Search for the cell housing the specified text and yield its [x, y] center coordinate. 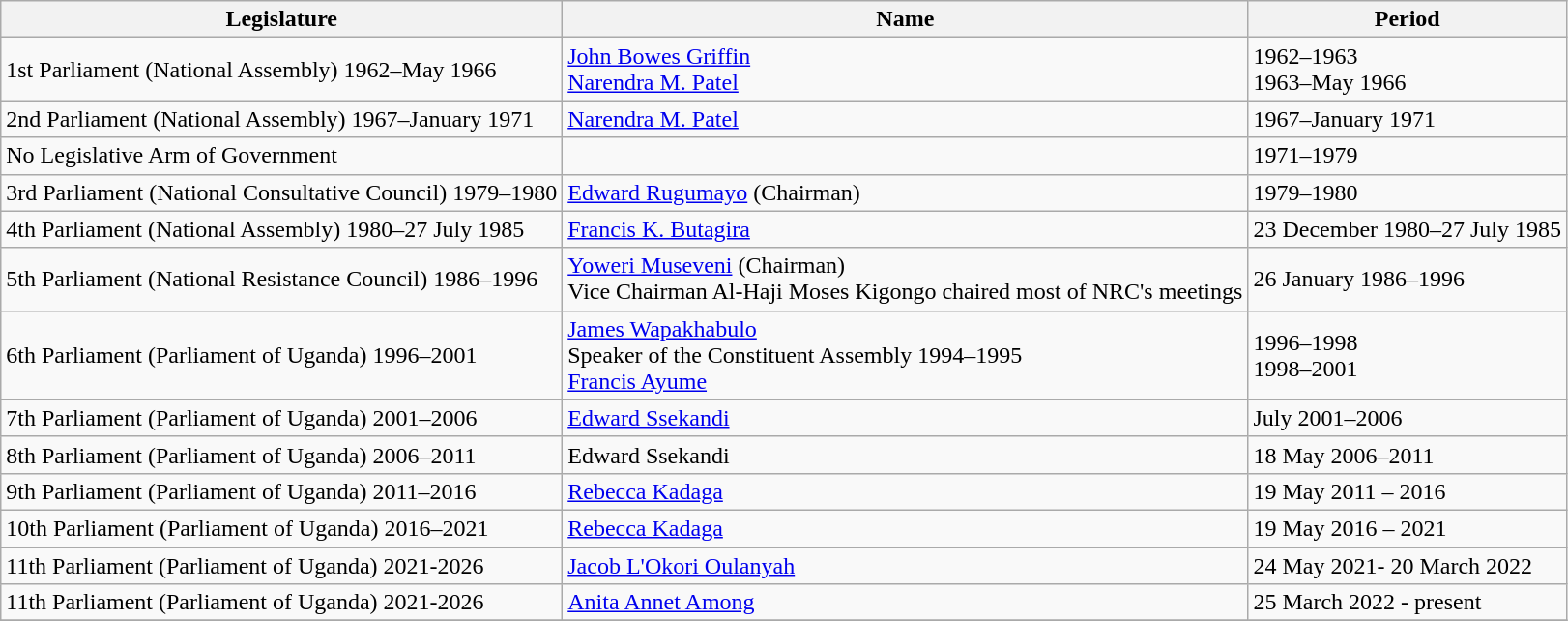
1967–January 1971 [1408, 119]
Edward Rugumayo (Chairman) [905, 192]
24 May 2021- 20 March 2022 [1408, 566]
Anita Annet Among [905, 603]
1971–1979 [1408, 156]
Jacob L'Okori Oulanyah [905, 566]
1962–19631963–May 1966 [1408, 70]
James WapakhabuloSpeaker of the Constituent Assembly 1994–1995Francis Ayume [905, 355]
Legislature [282, 19]
1st Parliament (National Assembly) 1962–May 1966 [282, 70]
19 May 2016 – 2021 [1408, 528]
26 January 1986–1996 [1408, 279]
Yoweri Museveni (Chairman)Vice Chairman Al-Haji Moses Kigongo chaired most of NRC's meetings [905, 279]
Name [905, 19]
No Legislative Arm of Government [282, 156]
4th Parliament (National Assembly) 1980–27 July 1985 [282, 229]
John Bowes GriffinNarendra M. Patel [905, 70]
9th Parliament (Parliament of Uganda) 2011–2016 [282, 491]
3rd Parliament (National Consultative Council) 1979–1980 [282, 192]
Narendra M. Patel [905, 119]
23 December 1980–27 July 1985 [1408, 229]
6th Parliament (Parliament of Uganda) 1996–2001 [282, 355]
July 2001–2006 [1408, 418]
2nd Parliament (National Assembly) 1967–January 1971 [282, 119]
18 May 2006–2011 [1408, 455]
5th Parliament (National Resistance Council) 1986–1996 [282, 279]
25 March 2022 - present [1408, 603]
1979–1980 [1408, 192]
7th Parliament (Parliament of Uganda) 2001–2006 [282, 418]
Period [1408, 19]
1996–19981998–2001 [1408, 355]
8th Parliament (Parliament of Uganda) 2006–2011 [282, 455]
Francis K. Butagira [905, 229]
10th Parliament (Parliament of Uganda) 2016–2021 [282, 528]
19 May 2011 – 2016 [1408, 491]
